Determine the (x, y) coordinate at the center of the cell enclosing the given text.  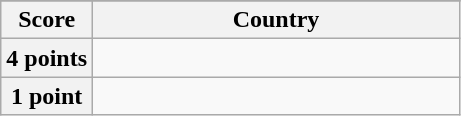
Score (47, 20)
Country (276, 20)
4 points (47, 58)
1 point (47, 96)
